Scan for the cell matching the given text and deliver its (X, Y) coordinate at center. 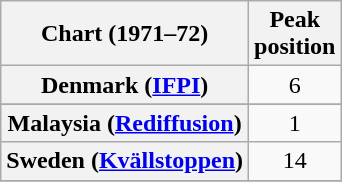
Peakposition (295, 34)
Malaysia (Rediffusion) (125, 123)
6 (295, 85)
1 (295, 123)
Chart (1971–72) (125, 34)
14 (295, 161)
Denmark (IFPI) (125, 85)
Sweden (Kvällstoppen) (125, 161)
